Locate the cell with the specified text and output its (x, y) center coordinate. 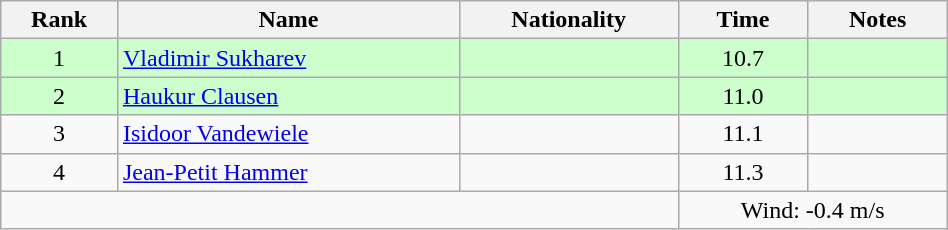
11.3 (743, 172)
11.1 (743, 134)
Haukur Clausen (288, 96)
3 (60, 134)
4 (60, 172)
Vladimir Sukharev (288, 58)
2 (60, 96)
Rank (60, 20)
Jean-Petit Hammer (288, 172)
Time (743, 20)
Notes (878, 20)
Wind: -0.4 m/s (812, 210)
11.0 (743, 96)
Isidoor Vandewiele (288, 134)
Name (288, 20)
1 (60, 58)
10.7 (743, 58)
Nationality (568, 20)
